Find where the given text appears and provide that cell's center as (x, y) coordinate. 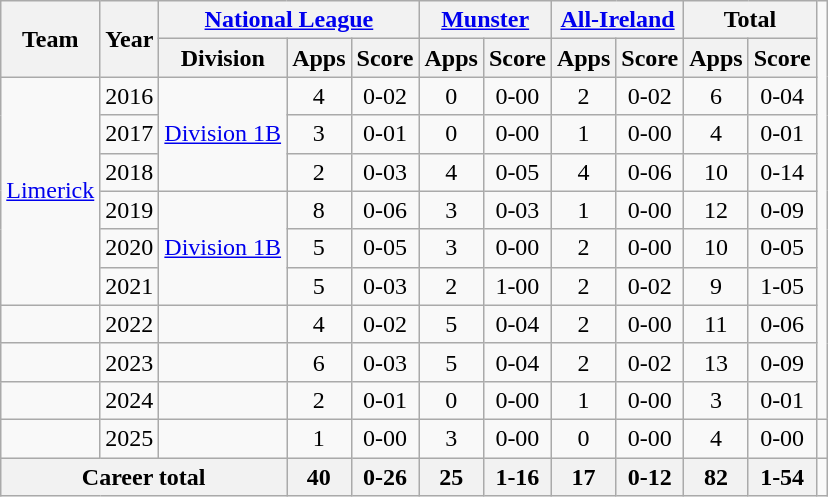
Division (223, 58)
0-26 (385, 477)
40 (319, 477)
11 (716, 324)
Limerick (50, 191)
Team (50, 39)
12 (716, 210)
2017 (130, 134)
2025 (130, 438)
2020 (130, 248)
25 (451, 477)
82 (716, 477)
1-16 (517, 477)
2021 (130, 286)
2024 (130, 400)
Career total (144, 477)
National League (289, 20)
1-00 (517, 286)
Total (750, 20)
2023 (130, 362)
Year (130, 39)
0-12 (650, 477)
2018 (130, 172)
9 (716, 286)
2022 (130, 324)
2016 (130, 96)
Munster (485, 20)
0-14 (782, 172)
17 (583, 477)
All-Ireland (617, 20)
2019 (130, 210)
1-54 (782, 477)
1-05 (782, 286)
8 (319, 210)
13 (716, 362)
